Determine the [X, Y] coordinate at the center of the cell enclosing the given text.  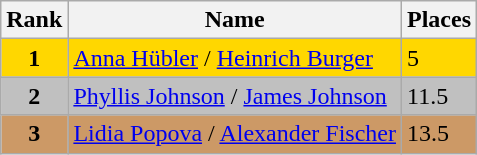
1 [34, 58]
Lidia Popova / Alexander Fischer [235, 134]
Phyllis Johnson / James Johnson [235, 96]
11.5 [440, 96]
5 [440, 58]
Places [440, 20]
Name [235, 20]
13.5 [440, 134]
Anna Hübler / Heinrich Burger [235, 58]
3 [34, 134]
2 [34, 96]
Rank [34, 20]
